Identify which cell holds the provided text, then report its (x, y) central coordinate. 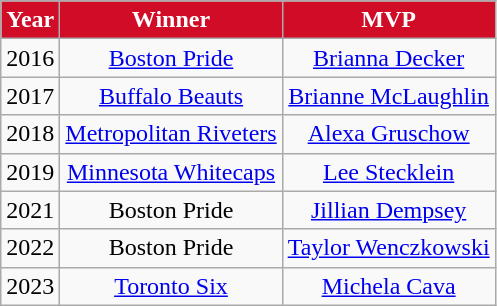
2019 (30, 172)
Taylor Wenczkowski (388, 248)
2016 (30, 58)
Lee Stecklein (388, 172)
Winner (171, 20)
Minnesota Whitecaps (171, 172)
Brianne McLaughlin (388, 96)
MVP (388, 20)
Jillian Dempsey (388, 210)
2018 (30, 134)
Buffalo Beauts (171, 96)
Year (30, 20)
Toronto Six (171, 286)
2017 (30, 96)
2022 (30, 248)
2023 (30, 286)
Metropolitan Riveters (171, 134)
2021 (30, 210)
Brianna Decker (388, 58)
Alexa Gruschow (388, 134)
Michela Cava (388, 286)
